Pinpoint the cell where the given text exists, returning its (x, y) midpoint coordinate. 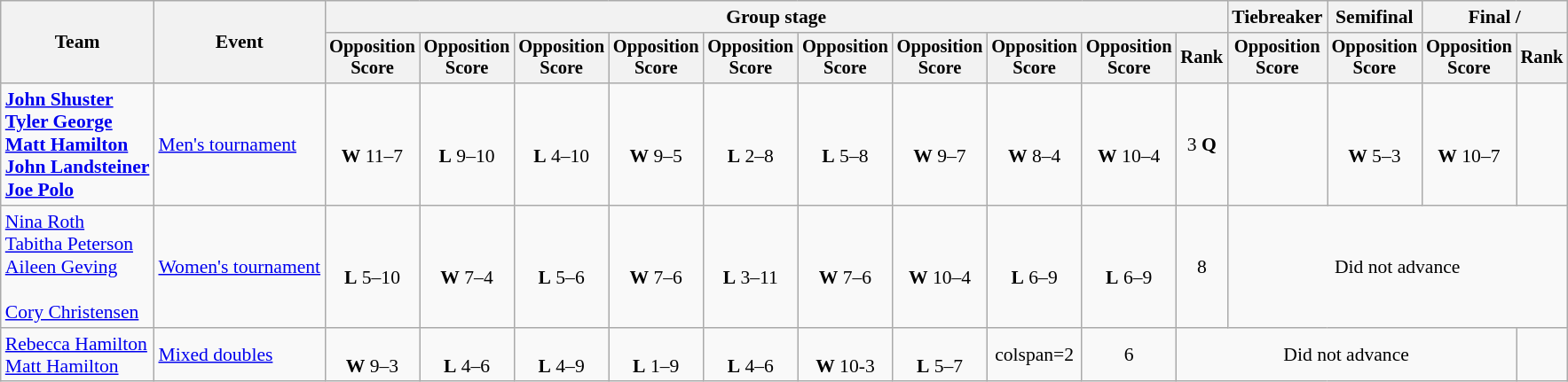
W 8–4 (1035, 144)
Nina RothTabitha PetersonAileen GevingCory Christensen (78, 267)
L 3–11 (751, 267)
8 (1202, 267)
Team (78, 43)
W 9–3 (373, 355)
W 9–5 (657, 144)
L 4–10 (561, 144)
L 9–10 (467, 144)
colspan=2 (1035, 355)
Rebecca HamiltonMatt Hamilton (78, 355)
Event (240, 43)
L 5–10 (373, 267)
L 2–8 (751, 144)
L 5–6 (561, 267)
Mixed doubles (240, 355)
L 1–9 (657, 355)
W 10–7 (1470, 144)
W 5–3 (1375, 144)
Men's tournament (240, 144)
L 5–8 (845, 144)
Semifinal (1375, 17)
W 11–7 (373, 144)
W 9–7 (941, 144)
3 Q (1202, 144)
W 7–4 (467, 267)
6 (1129, 355)
L 5–7 (941, 355)
Women's tournament (240, 267)
Tiebreaker (1277, 17)
W 10-3 (845, 355)
Final / (1494, 17)
John ShusterTyler GeorgeMatt HamiltonJohn LandsteinerJoe Polo (78, 144)
Group stage (776, 17)
L 4–9 (561, 355)
